From the cell containing the given text, extract its center point as (x, y) coordinate. 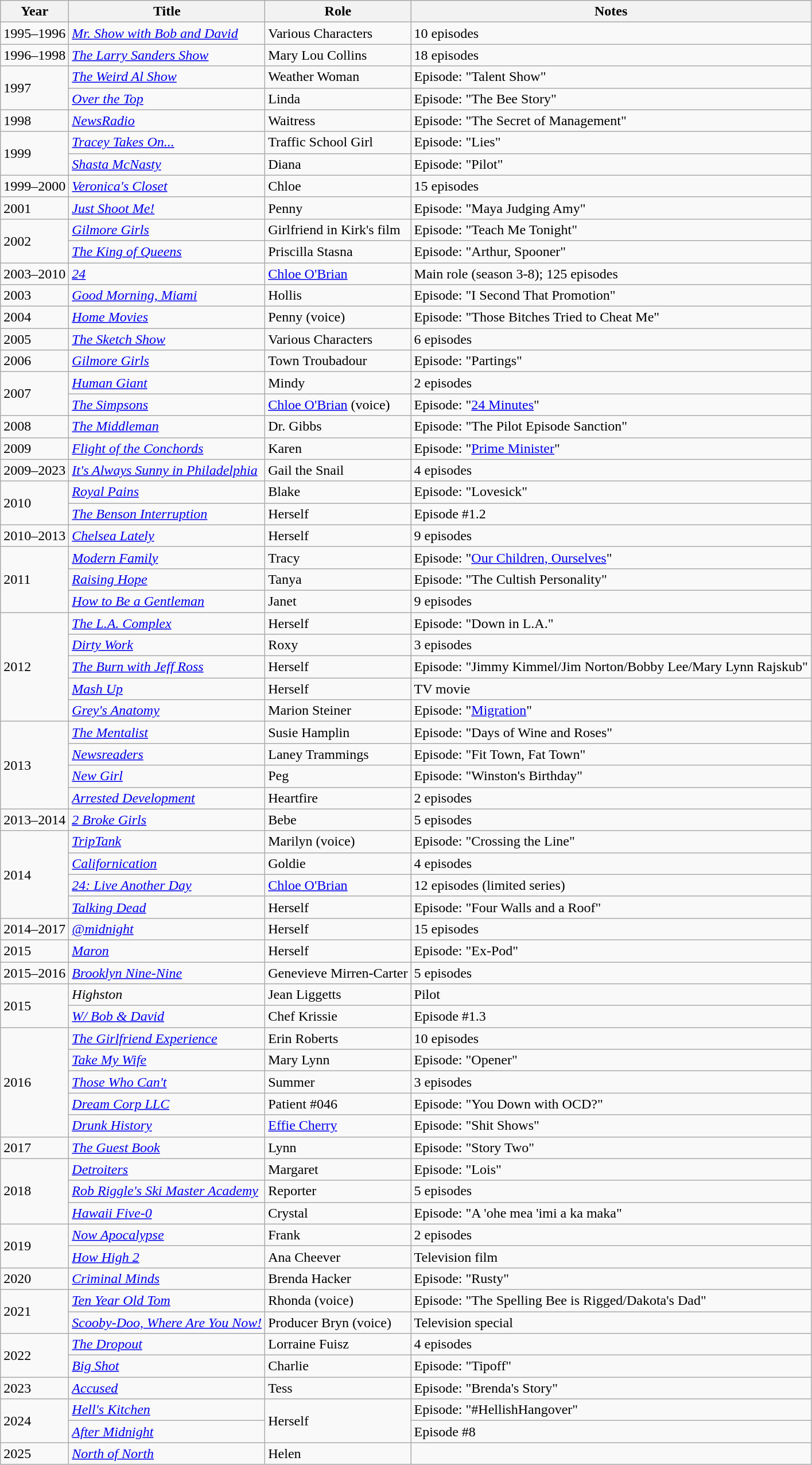
Episode: "Jimmy Kimmel/Jim Norton/Bobby Lee/Mary Lynn Rajskub" (611, 667)
Brooklyn Nine-Nine (167, 973)
2012 (34, 666)
The Middleman (167, 427)
Veronica's Closet (167, 186)
2010 (34, 503)
Genevieve Mirren-Carter (338, 973)
2018 (34, 1191)
Episode: "Partings" (611, 361)
2017 (34, 1148)
Chef Krissie (338, 1017)
Take My Wife (167, 1060)
Dr. Gibbs (338, 427)
The Girlfriend Experience (167, 1038)
1997 (34, 88)
Those Who Can't (167, 1082)
Tracy (338, 557)
Episode: "Down in L.A." (611, 623)
Episode: "You Down with OCD?" (611, 1104)
Mr. Show with Bob and David (167, 33)
Linda (338, 99)
2021 (34, 1311)
The Mentalist (167, 732)
Janet (338, 601)
Karen (338, 448)
Effie Cherry (338, 1126)
Hollis (338, 296)
Episode: "Lois" (611, 1169)
Summer (338, 1082)
Lynn (338, 1148)
2024 (34, 1421)
2023 (34, 1388)
Episode: "The Secret of Management" (611, 121)
Main role (season 3-8); 125 episodes (611, 274)
1999–2000 (34, 186)
Marion Steiner (338, 711)
Patient #046 (338, 1104)
2003–2010 (34, 274)
Over the Top (167, 99)
Pilot (611, 995)
Notes (611, 11)
Episode: "Prime Minister" (611, 448)
Susie Hamplin (338, 732)
Episode: "Talent Show" (611, 77)
Episode: "Our Children, Ourselves" (611, 557)
Drunk History (167, 1126)
Episode: "Teach Me Tonight" (611, 230)
2013–2014 (34, 820)
Episode: "#HellishHangover" (611, 1410)
TV movie (611, 689)
Arrested Development (167, 798)
Talking Dead (167, 907)
24 (167, 274)
Episode: "Four Walls and a Roof" (611, 907)
The Guest Book (167, 1148)
Marilyn (voice) (338, 842)
Episode: "Brenda's Story" (611, 1388)
Maron (167, 951)
2005 (34, 339)
Good Morning, Miami (167, 296)
Episode: "Rusty" (611, 1278)
Girlfriend in Kirk's film (338, 230)
The Dropout (167, 1344)
2014 (34, 874)
Tanya (338, 579)
NewsRadio (167, 121)
The L.A. Complex (167, 623)
2013 (34, 765)
Episode: "Lies" (611, 142)
2003 (34, 296)
Dream Corp LLC (167, 1104)
Episode: "Story Two" (611, 1148)
How High 2 (167, 1257)
Heartfire (338, 798)
North of North (167, 1454)
Brenda Hacker (338, 1278)
The Sketch Show (167, 339)
Priscilla Stasna (338, 251)
2006 (34, 361)
Television special (611, 1322)
The Benson Interruption (167, 514)
New Girl (167, 776)
Home Movies (167, 317)
The Burn with Jeff Ross (167, 667)
2001 (34, 208)
Helen (338, 1454)
Highston (167, 995)
1995–1996 (34, 33)
Episode: "I Second That Promotion" (611, 296)
Lorraine Fuisz (338, 1344)
6 episodes (611, 339)
Charlie (338, 1366)
Episode: "Shit Shows" (611, 1126)
2007 (34, 394)
1999 (34, 153)
Episode: "Arthur, Spooner" (611, 251)
18 episodes (611, 55)
W/ Bob & David (167, 1017)
2020 (34, 1278)
2 Broke Girls (167, 820)
Episode: "24 Minutes" (611, 405)
Episode: "Opener" (611, 1060)
Episode: "The Bee Story" (611, 99)
Roxy (338, 645)
Raising Hope (167, 579)
Now Apocalypse (167, 1235)
2011 (34, 579)
Episode: "Ex-Pod" (611, 951)
Mindy (338, 383)
Flight of the Conchords (167, 448)
Frank (338, 1235)
Episode: "Tipoff" (611, 1366)
The Weird Al Show (167, 77)
Title (167, 11)
The King of Queens (167, 251)
Hell's Kitchen (167, 1410)
Peg (338, 776)
How to Be a Gentleman (167, 601)
12 episodes (limited series) (611, 885)
Chloe O'Brian (voice) (338, 405)
2025 (34, 1454)
Episode #1.2 (611, 514)
Scooby-Doo, Where Are You Now! (167, 1322)
Diana (338, 164)
Hawaii Five-0 (167, 1213)
Episode: "Fit Town, Fat Town" (611, 754)
Episode: "Those Bitches Tried to Cheat Me" (611, 317)
Chelsea Lately (167, 536)
2019 (34, 1246)
2016 (34, 1082)
Television film (611, 1257)
Tracey Takes On... (167, 142)
Mary Lou Collins (338, 55)
Episode: "A 'ohe mea 'imi a ka maka" (611, 1213)
Episode #1.3 (611, 1017)
1998 (34, 121)
Rhonda (voice) (338, 1300)
Gail the Snail (338, 470)
Dirty Work (167, 645)
Human Giant (167, 383)
2014–2017 (34, 929)
Tess (338, 1388)
It's Always Sunny in Philadelphia (167, 470)
Chloe (338, 186)
Episode: "The Spelling Bee is Rigged/Dakota's Dad" (611, 1300)
Penny (338, 208)
Crystal (338, 1213)
After Midnight (167, 1432)
1996–1998 (34, 55)
Detroiters (167, 1169)
Laney Trammings (338, 754)
Mary Lynn (338, 1060)
Goldie (338, 863)
Newsreaders (167, 754)
Grey's Anatomy (167, 711)
Episode: "Winston's Birthday" (611, 776)
Californication (167, 863)
Episode: "Crossing the Line" (611, 842)
2009 (34, 448)
Penny (voice) (338, 317)
Royal Pains (167, 492)
Blake (338, 492)
2002 (34, 241)
Episode: "Migration" (611, 711)
Margaret (338, 1169)
2004 (34, 317)
Big Shot (167, 1366)
Episode #8 (611, 1432)
2015–2016 (34, 973)
Episode: "Pilot" (611, 164)
Episode: "The Cultish Personality" (611, 579)
2022 (34, 1355)
Episode: "Maya Judging Amy" (611, 208)
Ten Year Old Tom (167, 1300)
Rob Riggle's Ski Master Academy (167, 1191)
Weather Woman (338, 77)
Erin Roberts (338, 1038)
2009–2023 (34, 470)
Bebe (338, 820)
TripTank (167, 842)
The Simpsons (167, 405)
Mash Up (167, 689)
The Larry Sanders Show (167, 55)
Jean Liggetts (338, 995)
Just Shoot Me! (167, 208)
Modern Family (167, 557)
Town Troubadour (338, 361)
Episode: "The Pilot Episode Sanction" (611, 427)
24: Live Another Day (167, 885)
Role (338, 11)
Producer Bryn (voice) (338, 1322)
Ana Cheever (338, 1257)
Traffic School Girl (338, 142)
Reporter (338, 1191)
2010–2013 (34, 536)
2008 (34, 427)
Accused (167, 1388)
Criminal Minds (167, 1278)
Episode: "Lovesick" (611, 492)
Year (34, 11)
Waitress (338, 121)
Episode: "Days of Wine and Roses" (611, 732)
@midnight (167, 929)
Shasta McNasty (167, 164)
